Find where the given text appears and provide that cell's center as [x, y] coordinate. 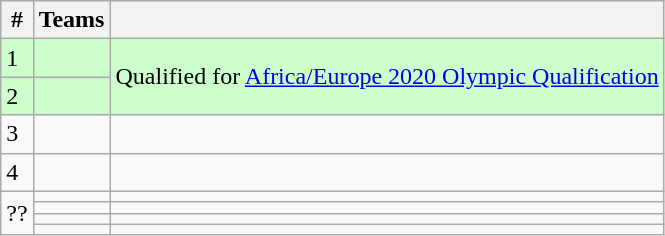
# [17, 20]
3 [17, 134]
Qualified for Africa/Europe 2020 Olympic Qualification [387, 77]
?? [17, 213]
4 [17, 172]
Teams [72, 20]
2 [17, 96]
1 [17, 58]
